Return the (X, Y) coordinate for the center point of the cell that contains the specified text.  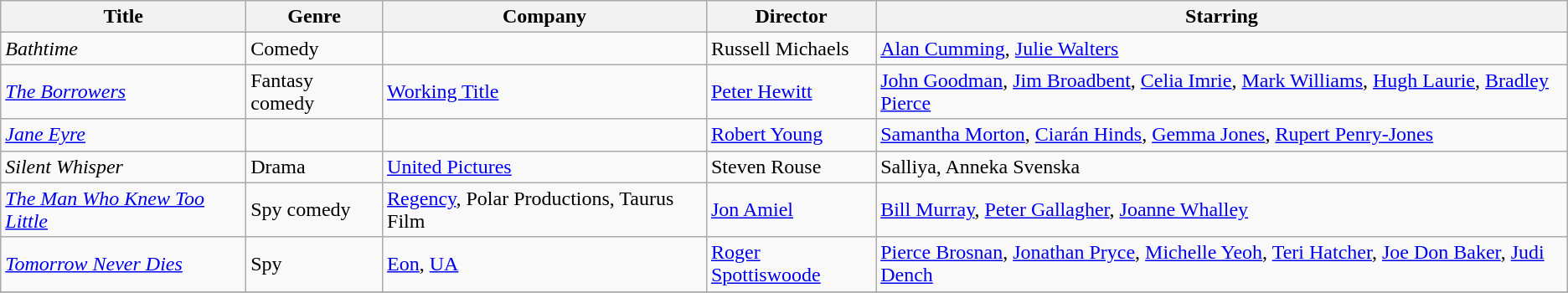
Samantha Morton, Ciarán Hinds, Gemma Jones, Rupert Penry-Jones (1222, 135)
Regency, Polar Productions, Taurus Film (544, 209)
Pierce Brosnan, Jonathan Pryce, Michelle Yeoh, Teri Hatcher, Joe Don Baker, Judi Dench (1222, 265)
Director (791, 17)
Comedy (315, 49)
Russell Michaels (791, 49)
Spy comedy (315, 209)
Peter Hewitt (791, 92)
Steven Rouse (791, 167)
Working Title (544, 92)
Company (544, 17)
Tomorrow Never Dies (124, 265)
Silent Whisper (124, 167)
Salliya, Anneka Svenska (1222, 167)
The Man Who Knew Too Little (124, 209)
Jon Amiel (791, 209)
Drama (315, 167)
United Pictures (544, 167)
Bathtime (124, 49)
Genre (315, 17)
Fantasy comedy (315, 92)
Bill Murray, Peter Gallagher, Joanne Whalley (1222, 209)
Roger Spottiswoode (791, 265)
Eon, UA (544, 265)
Starring (1222, 17)
Title (124, 17)
The Borrowers (124, 92)
John Goodman, Jim Broadbent, Celia Imrie, Mark Williams, Hugh Laurie, Bradley Pierce (1222, 92)
Spy (315, 265)
Alan Cumming, Julie Walters (1222, 49)
Jane Eyre (124, 135)
Robert Young (791, 135)
